Scan for the cell matching the given text and deliver its [X, Y] coordinate at center. 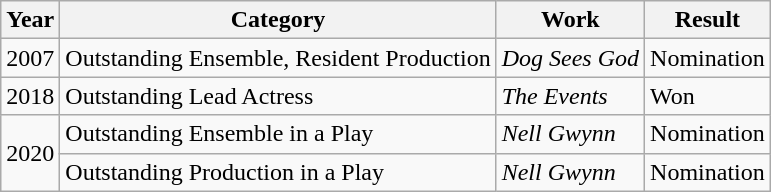
2018 [30, 96]
2007 [30, 58]
Category [278, 20]
Won [708, 96]
Year [30, 20]
2020 [30, 153]
Outstanding Ensemble in a Play [278, 134]
Dog Sees God [570, 58]
Work [570, 20]
Outstanding Ensemble, Resident Production [278, 58]
Outstanding Production in a Play [278, 172]
The Events [570, 96]
Outstanding Lead Actress [278, 96]
Result [708, 20]
